Provide the [x, y] coordinate of the cell's center where the given text is located.  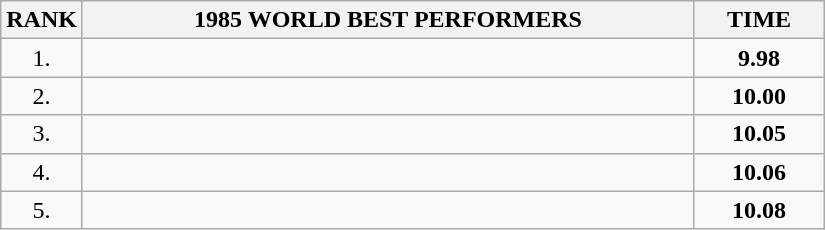
10.00 [760, 96]
1985 WORLD BEST PERFORMERS [388, 20]
RANK [42, 20]
10.08 [760, 210]
9.98 [760, 58]
10.06 [760, 172]
5. [42, 210]
TIME [760, 20]
10.05 [760, 134]
2. [42, 96]
3. [42, 134]
4. [42, 172]
1. [42, 58]
